Search for the cell housing the specified text and yield its [x, y] center coordinate. 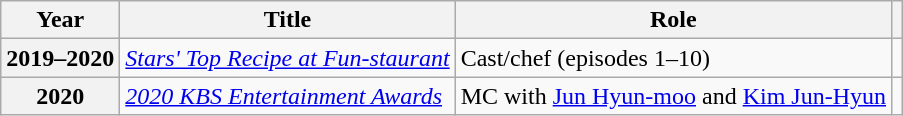
MC with Jun Hyun-moo and Kim Jun-Hyun [673, 96]
Role [673, 20]
Year [60, 20]
Title [288, 20]
Cast/chef (episodes 1–10) [673, 58]
Stars' Top Recipe at Fun-staurant [288, 58]
2020 [60, 96]
2019–2020 [60, 58]
2020 KBS Entertainment Awards [288, 96]
